For the text-containing cell, return its midpoint in [x, y] coordinate format. 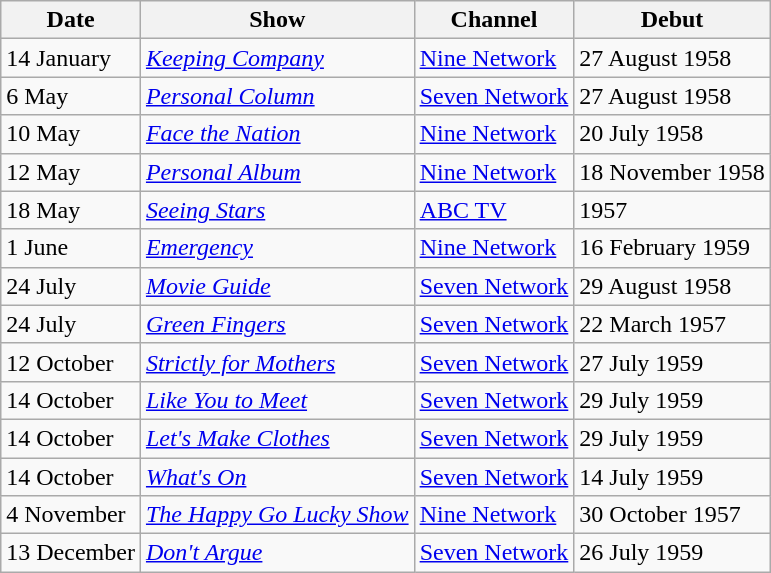
14 January [71, 58]
27 July 1959 [672, 362]
29 August 1958 [672, 286]
6 May [71, 96]
ABC TV [494, 210]
Emergency [277, 248]
16 February 1959 [672, 248]
Debut [672, 20]
26 July 1959 [672, 553]
Let's Make Clothes [277, 438]
Show [277, 20]
What's On [277, 477]
Green Fingers [277, 324]
22 March 1957 [672, 324]
18 November 1958 [672, 172]
10 May [71, 134]
12 May [71, 172]
Movie Guide [277, 286]
Channel [494, 20]
Don't Argue [277, 553]
Face the Nation [277, 134]
30 October 1957 [672, 515]
4 November [71, 515]
Keeping Company [277, 58]
Date [71, 20]
Personal Column [277, 96]
The Happy Go Lucky Show [277, 515]
Strictly for Mothers [277, 362]
20 July 1958 [672, 134]
13 December [71, 553]
Seeing Stars [277, 210]
1957 [672, 210]
14 July 1959 [672, 477]
1 June [71, 248]
Personal Album [277, 172]
12 October [71, 362]
18 May [71, 210]
Like You to Meet [277, 400]
